Locate the cell with the specified text and output its (x, y) center coordinate. 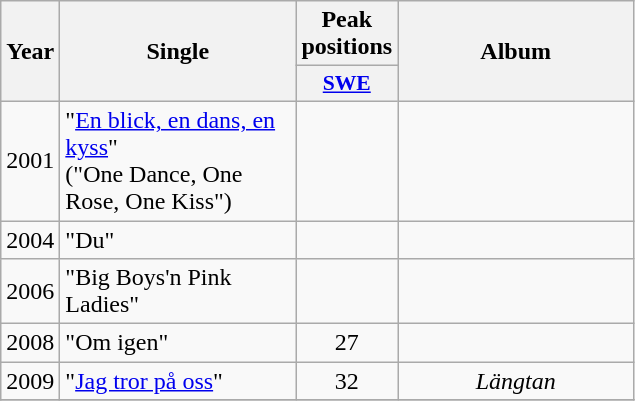
"En blick, en dans, en kyss" ("One Dance, One Rose, One Kiss") (178, 160)
Längtan (516, 381)
Album (516, 52)
"Big Boys'n Pink Ladies" (178, 292)
Peak positions (347, 34)
"Jag tror på oss" (178, 381)
27 (347, 343)
2008 (30, 343)
2004 (30, 239)
"Du" (178, 239)
32 (347, 381)
2006 (30, 292)
2009 (30, 381)
"Om igen" (178, 343)
2001 (30, 160)
Year (30, 52)
SWE (347, 84)
Single (178, 52)
